Find where the given text appears and provide that cell's center as (x, y) coordinate. 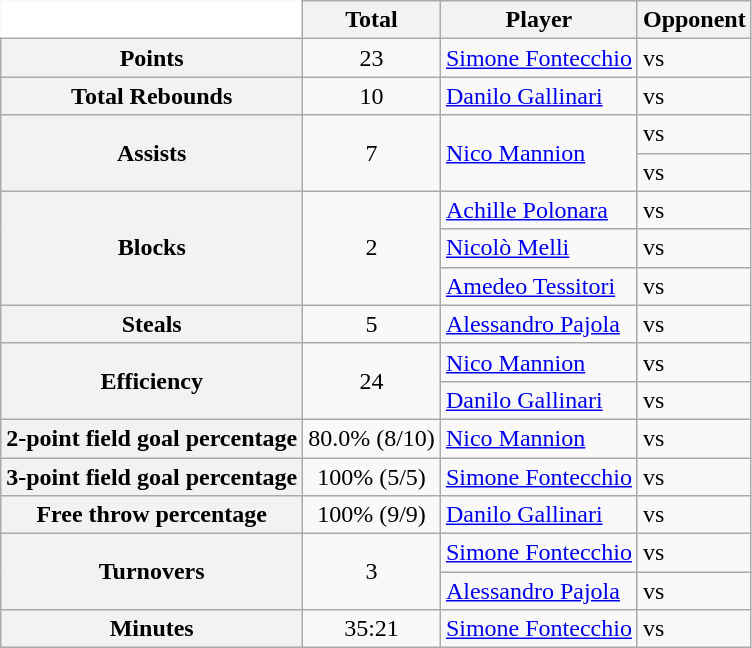
Turnovers (152, 572)
2 (372, 248)
7 (372, 153)
Blocks (152, 248)
Steals (152, 324)
23 (372, 58)
Achille Polonara (538, 210)
24 (372, 381)
Points (152, 58)
Player (538, 20)
80.0% (8/10) (372, 438)
2-point field goal percentage (152, 438)
100% (9/9) (372, 515)
35:21 (372, 629)
100% (5/5) (372, 477)
Assists (152, 153)
Total (372, 20)
Minutes (152, 629)
3 (372, 572)
Free throw percentage (152, 515)
Efficiency (152, 381)
Amedeo Tessitori (538, 286)
Nicolò Melli (538, 248)
Opponent (694, 20)
Total Rebounds (152, 96)
3-point field goal percentage (152, 477)
10 (372, 96)
5 (372, 324)
